Pinpoint the cell where the given text exists, returning its (x, y) midpoint coordinate. 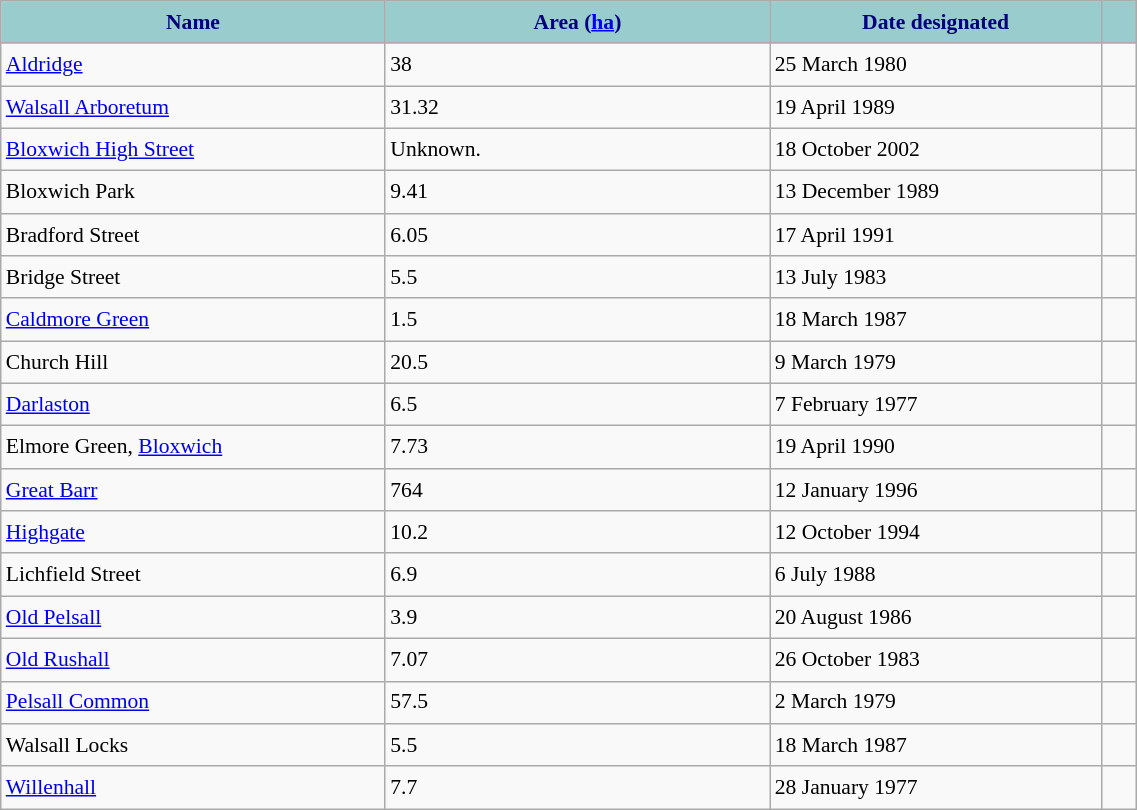
Date designated (936, 22)
7.7 (577, 788)
19 April 1989 (936, 108)
Lichfield Street (193, 576)
Unknown. (577, 150)
12 October 1994 (936, 532)
2 March 1979 (936, 702)
3.9 (577, 618)
Church Hill (193, 362)
Elmore Green, Bloxwich (193, 448)
Aldridge (193, 66)
6.05 (577, 236)
Bridge Street (193, 278)
Darlaston (193, 406)
28 January 1977 (936, 788)
7.07 (577, 660)
12 January 1996 (936, 490)
Area (ha) (577, 22)
20.5 (577, 362)
18 October 2002 (936, 150)
9 March 1979 (936, 362)
Old Pelsall (193, 618)
Caldmore Green (193, 320)
20 August 1986 (936, 618)
9.41 (577, 192)
Great Barr (193, 490)
Pelsall Common (193, 702)
Bloxwich Park (193, 192)
Highgate (193, 532)
Walsall Arboretum (193, 108)
13 December 1989 (936, 192)
Walsall Locks (193, 746)
Bloxwich High Street (193, 150)
1.5 (577, 320)
6.5 (577, 406)
7.73 (577, 448)
17 April 1991 (936, 236)
6.9 (577, 576)
38 (577, 66)
13 July 1983 (936, 278)
19 April 1990 (936, 448)
Old Rushall (193, 660)
31.32 (577, 108)
764 (577, 490)
7 February 1977 (936, 406)
25 March 1980 (936, 66)
Name (193, 22)
26 October 1983 (936, 660)
Willenhall (193, 788)
6 July 1988 (936, 576)
10.2 (577, 532)
Bradford Street (193, 236)
57.5 (577, 702)
